Return (X, Y) of the center of cell containing provided text 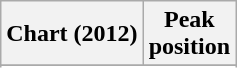
Chart (2012) (72, 34)
Peak position (189, 34)
